Capture the cell that displays the provided text and extract its (x, y) central coordinate. 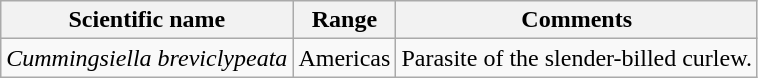
Comments (577, 20)
Parasite of the slender-billed curlew. (577, 58)
Cummingsiella breviclypeata (147, 58)
Americas (344, 58)
Scientific name (147, 20)
Range (344, 20)
